Scan for the cell matching the given text and deliver its [X, Y] coordinate at center. 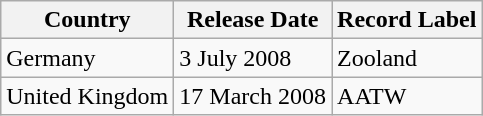
AATW [407, 96]
Release Date [253, 20]
United Kingdom [88, 96]
17 March 2008 [253, 96]
Zooland [407, 58]
Germany [88, 58]
Record Label [407, 20]
Country [88, 20]
3 July 2008 [253, 58]
